Output the (x, y) coordinate of the center of the cell containing the given text.  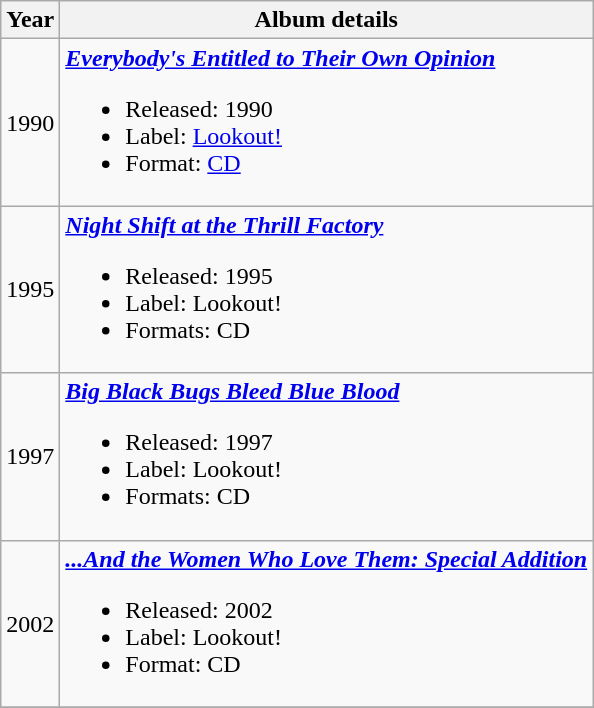
1995 (30, 290)
1997 (30, 456)
2002 (30, 624)
Everybody's Entitled to Their Own OpinionReleased: 1990Label: Lookout!Format: CD (326, 122)
Big Black Bugs Bleed Blue BloodReleased: 1997Label: Lookout!Formats: CD (326, 456)
1990 (30, 122)
Night Shift at the Thrill FactoryReleased: 1995Label: Lookout!Formats: CD (326, 290)
Year (30, 20)
...And the Women Who Love Them: Special AdditionReleased: 2002Label: Lookout!Format: CD (326, 624)
Album details (326, 20)
